Determine the [x, y] coordinate at the center of the cell enclosing the given text.  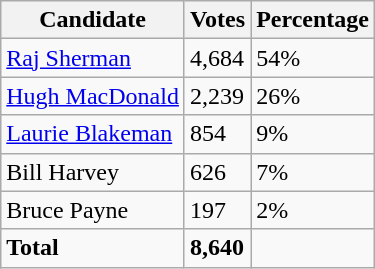
4,684 [217, 58]
Hugh MacDonald [93, 96]
2% [313, 210]
626 [217, 172]
Bill Harvey [93, 172]
Percentage [313, 20]
Laurie Blakeman [93, 134]
7% [313, 172]
8,640 [217, 248]
Total [93, 248]
2,239 [217, 96]
Bruce Payne [93, 210]
54% [313, 58]
Raj Sherman [93, 58]
854 [217, 134]
Candidate [93, 20]
9% [313, 134]
26% [313, 96]
Votes [217, 20]
197 [217, 210]
